Search for the cell housing the specified text and yield its [x, y] center coordinate. 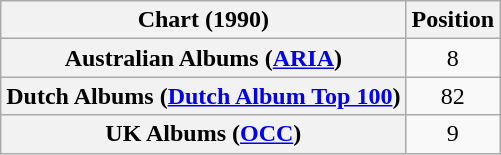
Dutch Albums (Dutch Album Top 100) [204, 96]
9 [453, 134]
8 [453, 58]
Position [453, 20]
UK Albums (OCC) [204, 134]
Australian Albums (ARIA) [204, 58]
82 [453, 96]
Chart (1990) [204, 20]
